Determine the [X, Y] coordinate at the center of the cell enclosing the given text.  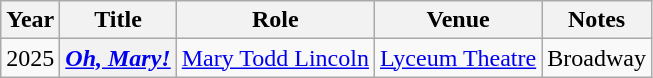
Role [275, 20]
Year [30, 20]
Broadway [597, 58]
Oh, Mary! [118, 58]
Title [118, 20]
Notes [597, 20]
Lyceum Theatre [458, 58]
Venue [458, 20]
Mary Todd Lincoln [275, 58]
2025 [30, 58]
